Capture the cell that displays the provided text and extract its [X, Y] central coordinate. 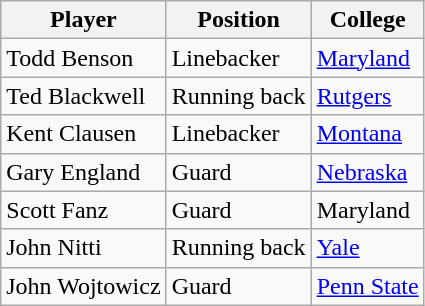
Gary England [84, 172]
Yale [368, 248]
John Wojtowicz [84, 286]
Position [238, 20]
Scott Fanz [84, 210]
Todd Benson [84, 58]
Rutgers [368, 96]
Penn State [368, 286]
Ted Blackwell [84, 96]
John Nitti [84, 248]
Player [84, 20]
Montana [368, 134]
Nebraska [368, 172]
College [368, 20]
Kent Clausen [84, 134]
